Detect which cell encompasses the target text, then output its (x, y) center coordinate. 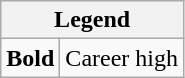
Career high (122, 58)
Legend (92, 20)
Bold (30, 58)
